Locate the cell with the specified text and output its [x, y] center coordinate. 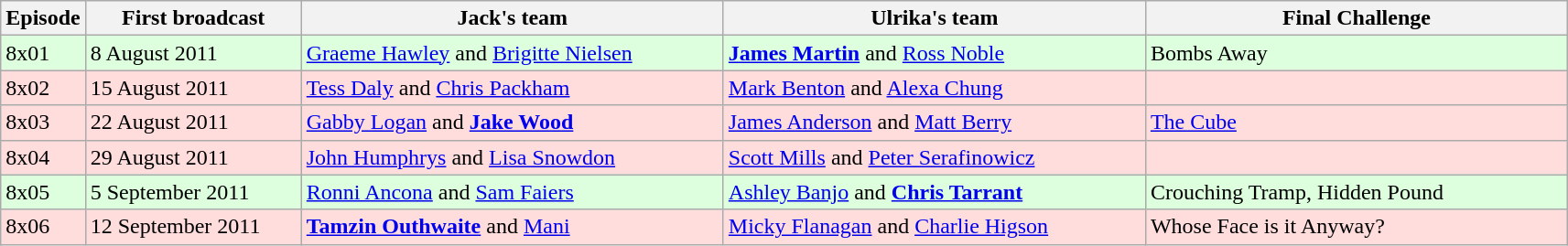
Gabby Logan and Jake Wood [513, 123]
Jack's team [513, 18]
8 August 2011 [193, 53]
James Anderson and Matt Berry [934, 123]
Crouching Tramp, Hidden Pound [1357, 192]
Tess Daly and Chris Packham [513, 88]
John Humphrys and Lisa Snowdon [513, 157]
Micky Flanagan and Charlie Higson [934, 227]
15 August 2011 [193, 88]
8x03 [43, 123]
Final Challenge [1357, 18]
29 August 2011 [193, 157]
8x04 [43, 157]
Mark Benton and Alexa Chung [934, 88]
8x06 [43, 227]
8x02 [43, 88]
Tamzin Outhwaite and Mani [513, 227]
8x01 [43, 53]
First broadcast [193, 18]
5 September 2011 [193, 192]
12 September 2011 [193, 227]
Ronni Ancona and Sam Faiers [513, 192]
22 August 2011 [193, 123]
Episode [43, 18]
Ashley Banjo and Chris Tarrant [934, 192]
8x05 [43, 192]
Ulrika's team [934, 18]
The Cube [1357, 123]
Graeme Hawley and Brigitte Nielsen [513, 53]
Bombs Away [1357, 53]
Whose Face is it Anyway? [1357, 227]
Scott Mills and Peter Serafinowicz [934, 157]
James Martin and Ross Noble [934, 53]
